Detect which cell encompasses the target text, then output its (X, Y) center coordinate. 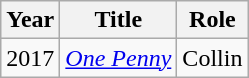
Year (30, 20)
One Penny (118, 58)
2017 (30, 58)
Collin (212, 58)
Title (118, 20)
Role (212, 20)
